Find where the given text appears and provide that cell's center as (x, y) coordinate. 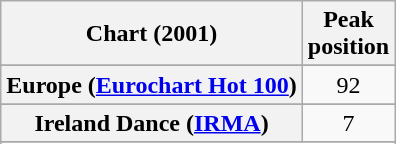
92 (348, 85)
Ireland Dance (IRMA) (152, 123)
7 (348, 123)
Peakposition (348, 34)
Chart (2001) (152, 34)
Europe (Eurochart Hot 100) (152, 85)
